Return (x, y) of the center of cell containing provided text 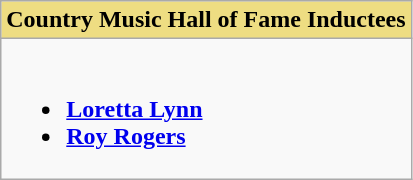
Loretta LynnRoy Rogers (206, 109)
Country Music Hall of Fame Inductees (206, 20)
